Output the [X, Y] coordinate of the center of the cell containing the given text.  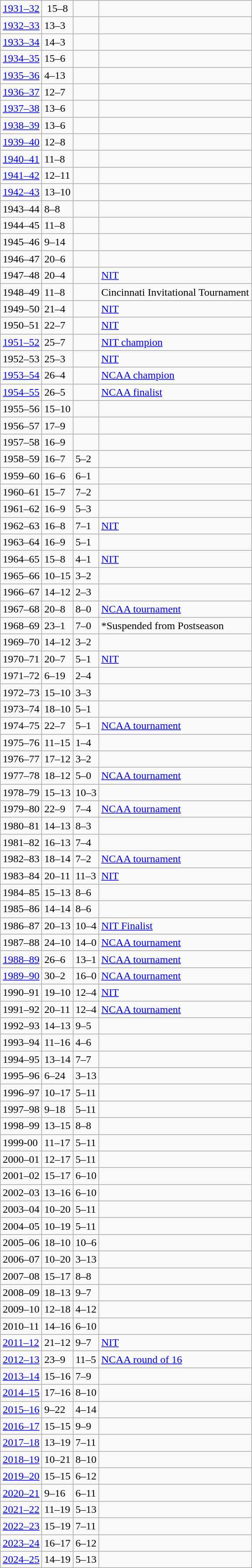
2014–15 [21, 1393]
17–9 [58, 425]
26–5 [58, 392]
2023–24 [21, 1543]
15–6 [58, 59]
1968–69 [21, 626]
12–7 [58, 92]
9–5 [86, 1026]
4–13 [58, 75]
NIT champion [175, 342]
6–19 [58, 676]
2019–20 [21, 1476]
16–8 [58, 526]
2004–05 [21, 1226]
NCAA round of 16 [175, 1359]
1957–58 [21, 442]
Cincinnati Invitational Tournament [175, 292]
15–19 [58, 1526]
*Suspended from Postseason [175, 626]
1941–42 [21, 175]
25–7 [58, 342]
11–17 [58, 1143]
14–16 [58, 1326]
11–3 [86, 876]
1954–55 [21, 392]
1998–99 [21, 1126]
1951–52 [21, 342]
18–13 [58, 1293]
20–4 [58, 276]
15–16 [58, 1376]
1988–89 [21, 959]
1943–44 [21, 209]
1969–70 [21, 642]
30–2 [58, 976]
1950–51 [21, 326]
9–14 [58, 242]
11–5 [86, 1359]
2020–21 [21, 1493]
1971–72 [21, 676]
14–14 [58, 909]
1964–65 [21, 559]
2010–11 [21, 1326]
1997–98 [21, 1109]
23–1 [58, 626]
1937–38 [21, 109]
26–4 [58, 375]
6–1 [86, 475]
1956–57 [21, 425]
13–15 [58, 1126]
1978–79 [21, 793]
1993–94 [21, 1043]
2003–04 [21, 1209]
1938–39 [21, 125]
1949–50 [21, 309]
23–9 [58, 1359]
16–13 [58, 842]
1996–97 [21, 1093]
1955–56 [21, 409]
5–2 [86, 459]
9–9 [86, 1426]
1967–68 [21, 609]
14–19 [58, 1560]
2018–19 [21, 1459]
1977–78 [21, 776]
11–15 [58, 743]
1952–53 [21, 359]
9–18 [58, 1109]
22–9 [58, 809]
10–4 [86, 926]
11–19 [58, 1509]
1999-00 [21, 1143]
2015–16 [21, 1409]
1944–45 [21, 226]
10–19 [58, 1226]
2002–03 [21, 1193]
1973–74 [21, 709]
1963–64 [21, 542]
1985–86 [21, 909]
14–3 [58, 42]
1992–93 [21, 1026]
2024–25 [21, 1560]
1962–63 [21, 526]
2–3 [86, 592]
12–11 [58, 175]
NCAA finalist [175, 392]
20–8 [58, 609]
5–0 [86, 776]
13–14 [58, 1059]
2005–06 [21, 1242]
1991–92 [21, 1009]
5–3 [86, 509]
8–0 [86, 609]
1986–87 [21, 926]
7–0 [86, 626]
1981–82 [21, 842]
1945–46 [21, 242]
13–1 [86, 959]
1960–61 [21, 492]
1946–47 [21, 259]
2022–23 [21, 1526]
10–3 [86, 793]
1953–54 [21, 375]
4–12 [86, 1310]
2009–10 [21, 1310]
17–16 [58, 1393]
21–12 [58, 1343]
10–21 [58, 1459]
1980–81 [21, 826]
17–12 [58, 759]
1936–37 [21, 92]
1935–36 [21, 75]
2017–18 [21, 1443]
1975–76 [21, 743]
1989–90 [21, 976]
1982–83 [21, 859]
1965–66 [21, 576]
25–3 [58, 359]
1934–35 [21, 59]
1995–96 [21, 1076]
7–9 [86, 1376]
2021–22 [21, 1509]
13–10 [58, 192]
1987–88 [21, 942]
16–7 [58, 459]
1966–67 [21, 592]
13–16 [58, 1193]
2011–12 [21, 1343]
1990–91 [21, 992]
4–14 [86, 1409]
21–4 [58, 309]
1932–33 [21, 25]
1994–95 [21, 1059]
15–7 [58, 492]
2001–02 [21, 1176]
2007–08 [21, 1276]
1970–71 [21, 659]
9–22 [58, 1409]
10–6 [86, 1242]
1940–41 [21, 159]
2012–13 [21, 1359]
8–3 [86, 826]
13–19 [58, 1443]
10–17 [58, 1093]
6–11 [86, 1493]
2016–17 [21, 1426]
3–3 [86, 692]
20–6 [58, 259]
12–8 [58, 142]
1958–59 [21, 459]
18–14 [58, 859]
1933–34 [21, 42]
6–24 [58, 1076]
11–16 [58, 1043]
16–0 [86, 976]
1976–77 [21, 759]
1972–73 [21, 692]
1942–43 [21, 192]
1984–85 [21, 892]
10–15 [58, 576]
24–10 [58, 942]
2000–01 [21, 1159]
4–6 [86, 1043]
7–1 [86, 526]
1959–60 [21, 475]
1961–62 [21, 509]
14–0 [86, 942]
18–12 [58, 776]
NCAA champion [175, 375]
16–17 [58, 1543]
1983–84 [21, 876]
NIT Finalist [175, 926]
1–4 [86, 743]
9–16 [58, 1493]
26–6 [58, 959]
19–10 [58, 992]
1948–49 [21, 292]
13–3 [58, 25]
2008–09 [21, 1293]
2–4 [86, 676]
2013–14 [21, 1376]
1974–75 [21, 726]
1947–48 [21, 276]
1931–32 [21, 9]
1939–40 [21, 142]
16–6 [58, 475]
20–7 [58, 659]
12–18 [58, 1310]
2006–07 [21, 1259]
20–13 [58, 926]
1979–80 [21, 809]
7–7 [86, 1059]
12–17 [58, 1159]
4–1 [86, 559]
